Provide the [X, Y] coordinate of the cell's center where the given text is located.  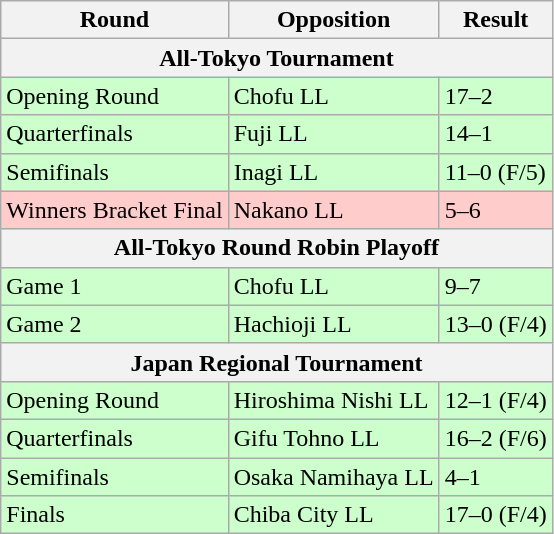
Finals [114, 515]
Game 2 [114, 324]
9–7 [496, 286]
11–0 (F/5) [496, 172]
14–1 [496, 134]
Osaka Namihaya LL [334, 477]
Round [114, 20]
Nakano LL [334, 210]
Gifu Tohno LL [334, 438]
Game 1 [114, 286]
Hachioji LL [334, 324]
Fuji LL [334, 134]
17–2 [496, 96]
Opposition [334, 20]
All-Tokyo Round Robin Playoff [276, 248]
13–0 (F/4) [496, 324]
16–2 (F/6) [496, 438]
Result [496, 20]
Chiba City LL [334, 515]
Inagi LL [334, 172]
12–1 (F/4) [496, 400]
4–1 [496, 477]
5–6 [496, 210]
Japan Regional Tournament [276, 362]
17–0 (F/4) [496, 515]
Hiroshima Nishi LL [334, 400]
Winners Bracket Final [114, 210]
All-Tokyo Tournament [276, 58]
